Return [X, Y] of the center of cell containing provided text 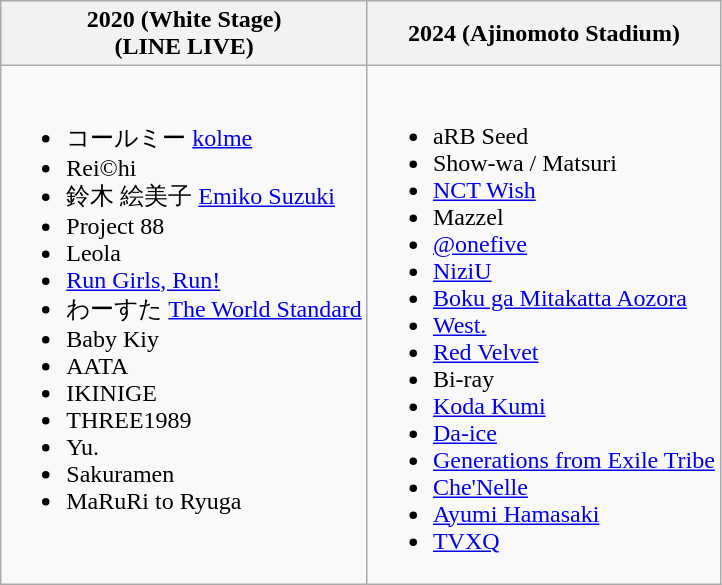
2024 (Ajinomoto Stadium) [544, 34]
2020 (White Stage)(LINE LIVE) [184, 34]
コールミー kolmeRei©hi鈴木 絵美子 Emiko SuzukiProject 88LeolaRun Girls, Run!わーすた The World StandardBaby KiyAATAIKINIGETHREE1989Yu.SakuramenMaRuRi to Ryuga [184, 325]
